Find where the given text appears and provide that cell's center as [X, Y] coordinate. 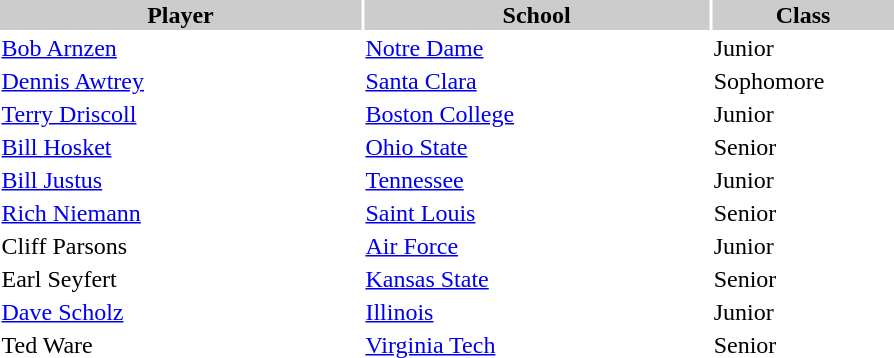
Saint Louis [536, 213]
Boston College [536, 114]
Illinois [536, 312]
Earl Seyfert [180, 279]
Class [803, 15]
Tennessee [536, 180]
Rich Niemann [180, 213]
Santa Clara [536, 81]
Terry Driscoll [180, 114]
Cliff Parsons [180, 246]
Air Force [536, 246]
Dennis Awtrey [180, 81]
Player [180, 15]
Ohio State [536, 147]
Bill Justus [180, 180]
Bob Arnzen [180, 48]
School [536, 15]
Bill Hosket [180, 147]
Kansas State [536, 279]
Sophomore [803, 81]
Dave Scholz [180, 312]
Notre Dame [536, 48]
